Capture the cell that displays the provided text and extract its [X, Y] central coordinate. 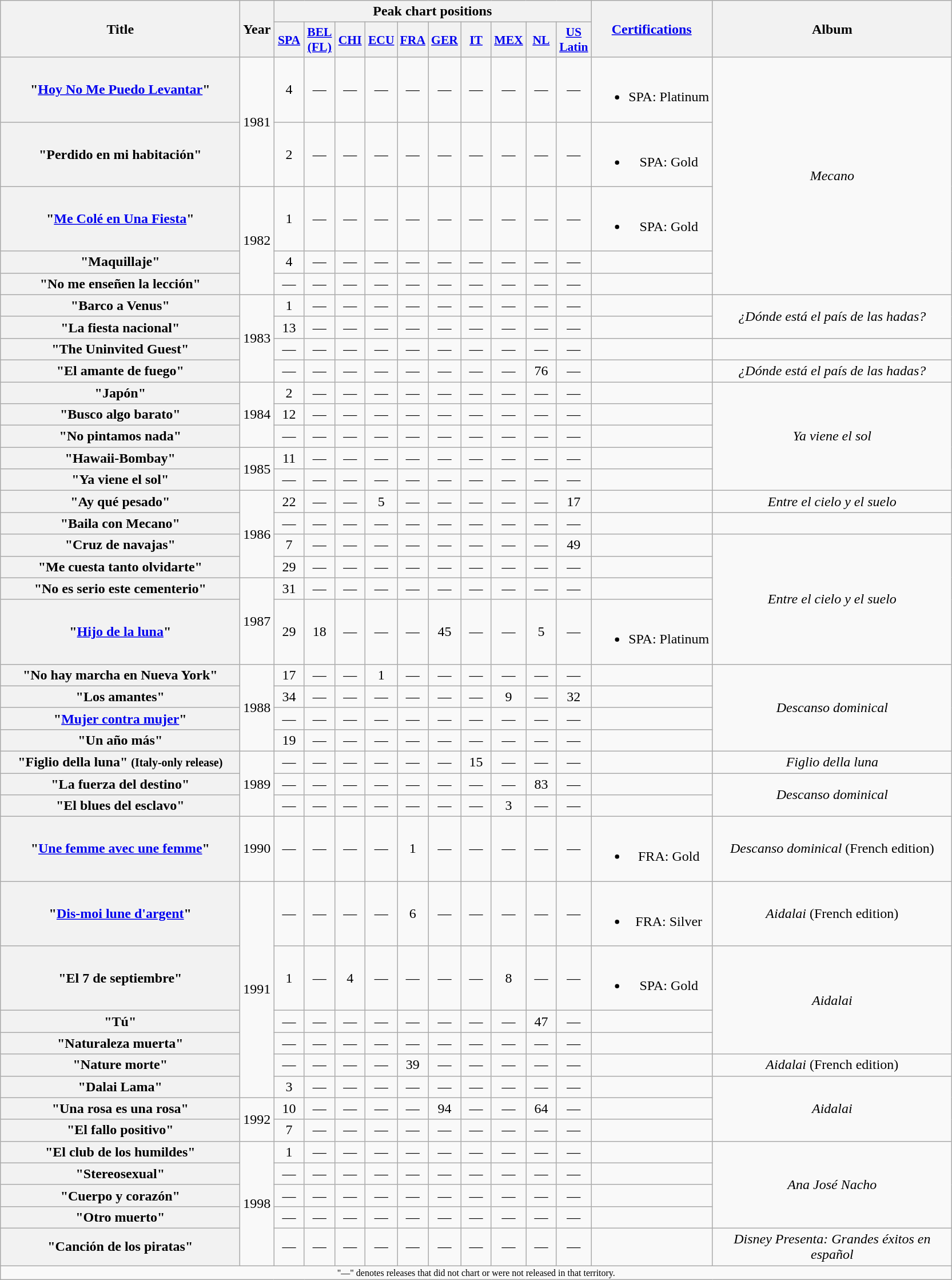
"No me enseñen la lección" [120, 284]
"Cuerpo y corazón" [120, 1195]
"Me cuesta tanto olvidarte" [120, 567]
"Ay qué pesado" [120, 502]
"Cruz de navajas" [120, 545]
"No hay marcha en Nueva York" [120, 675]
94 [445, 1108]
GER [445, 40]
"La fuerza del destino" [120, 784]
"Hijo de la luna" [120, 631]
76 [541, 371]
CHI [350, 40]
BEL (FL) [319, 40]
"Baila con Mecano" [120, 523]
"Nature morte" [120, 1065]
"No es serio este cementerio" [120, 589]
Mecano [832, 176]
1985 [257, 469]
31 [289, 589]
12 [289, 415]
19 [289, 740]
39 [413, 1065]
"Figlio della luna" (Italy-only release) [120, 762]
"Los amantes" [120, 697]
"La fiesta nacional" [120, 327]
"Une femme avec une femme" [120, 849]
8 [508, 978]
"Japón" [120, 393]
"Busco algo barato" [120, 415]
49 [574, 545]
13 [289, 327]
"No pintamos nada" [120, 436]
1981 [257, 122]
Album [832, 29]
ECU [381, 40]
"Ya viene el sol" [120, 480]
"Perdido en mi habitación" [120, 154]
"Dalai Lama" [120, 1087]
10 [289, 1108]
"Me Colé en Una Fiesta" [120, 218]
1982 [257, 240]
1987 [257, 621]
Disney Presenta: Grandes éxitos en español [832, 1247]
Title [120, 29]
SPA [289, 40]
"Una rosa es una rosa" [120, 1108]
FRA: Silver [652, 914]
"Maquillaje" [120, 262]
45 [445, 631]
64 [541, 1108]
FRA [413, 40]
"Stereosexual" [120, 1174]
22 [289, 502]
1986 [257, 534]
6 [413, 914]
Ya viene el sol [832, 436]
"El blues del esclavo" [120, 806]
"Dis-moi lune d'argent" [120, 914]
"El amante de fuego" [120, 371]
34 [289, 697]
"El club de los humildes" [120, 1152]
47 [541, 1021]
IT [476, 40]
"Tú" [120, 1021]
Figlio della luna [832, 762]
"Naturaleza muerta" [120, 1043]
1992 [257, 1119]
11 [289, 458]
1991 [257, 989]
Ana José Nacho [832, 1184]
"The Uninvited Guest" [120, 349]
1983 [257, 338]
1990 [257, 849]
1984 [257, 415]
"Hawaii-Bombay" [120, 458]
"Hoy No Me Puedo Levantar" [120, 89]
Descanso dominical (French edition) [832, 849]
32 [574, 697]
1989 [257, 784]
NL [541, 40]
"El 7 de septiembre" [120, 978]
1998 [257, 1203]
"Barco a Venus" [120, 305]
15 [476, 762]
83 [541, 784]
FRA: Gold [652, 849]
Peak chart positions [432, 11]
"Mujer contra mujer" [120, 718]
Year [257, 29]
"—" denotes releases that did not chart or were not released in that territory. [476, 1272]
USLatin [574, 40]
MEX [508, 40]
"Canción de los piratas" [120, 1247]
"Otro muerto" [120, 1217]
18 [319, 631]
1988 [257, 707]
"El fallo positivo" [120, 1130]
"Un año más" [120, 740]
9 [508, 697]
Certifications [652, 29]
